Identify which cell holds the provided text, then report its [x, y] central coordinate. 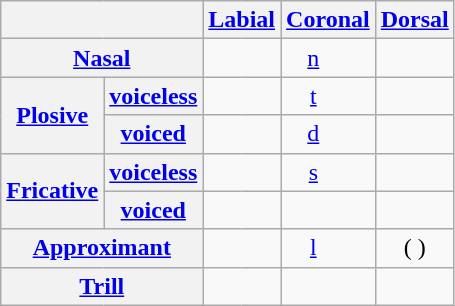
Dorsal [414, 20]
Trill [102, 286]
s [314, 172]
d [314, 134]
l [314, 248]
Labial [242, 20]
Coronal [328, 20]
( ) [414, 248]
t [314, 96]
n [314, 58]
Approximant [102, 248]
Fricative [52, 191]
Nasal [102, 58]
Plosive [52, 115]
